Identify which cell holds the provided text, then report its (X, Y) central coordinate. 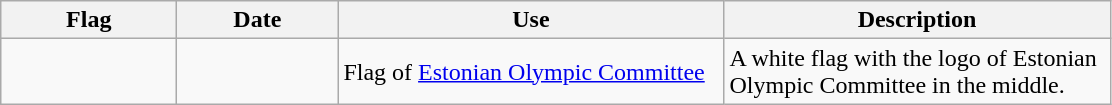
Date (258, 20)
Description (917, 20)
Flag (89, 20)
Flag of Estonian Olympic Committee (531, 72)
Use (531, 20)
A white flag with the logo of Estonian Olympic Committee in the middle. (917, 72)
